Output the (x, y) coordinate of the center of the cell containing the given text.  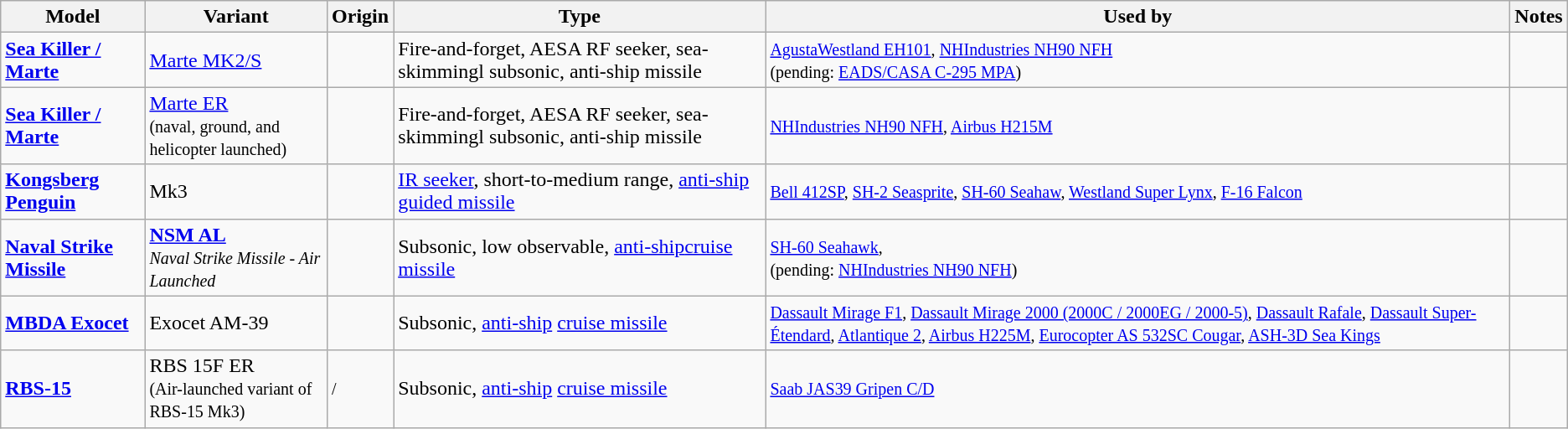
/ (360, 389)
NHIndustries NH90 NFH, Airbus H215M (1137, 126)
IR seeker, short-to-medium range, anti-ship guided missile (580, 191)
RBS-15 (73, 389)
Marte MK2/S (236, 60)
MBDA Exocet (73, 323)
AgustaWestland EH101, NHIndustries NH90 NFH(pending: EADS/CASA C-295 MPA) (1137, 60)
Exocet AM-39 (236, 323)
Marte ER(naval, ground, and helicopter launched) (236, 126)
Used by (1137, 17)
Notes (1539, 17)
Naval Strike Missile (73, 257)
Subsonic, low observable, anti-shipcruise missile (580, 257)
Origin (360, 17)
RBS 15F ER(Air-launched variant of RBS-15 Mk3) (236, 389)
Variant (236, 17)
Bell 412SP, SH-2 Seasprite, SH-60 Seahaw, Westland Super Lynx, F-16 Falcon (1137, 191)
Model (73, 17)
Saab JAS39 Gripen C/D (1137, 389)
Type (580, 17)
SH-60 Seahawk,(pending: NHIndustries NH90 NFH) (1137, 257)
NSM ALNaval Strike Missile - Air Launched (236, 257)
Kongsberg Penguin (73, 191)
Mk3 (236, 191)
